For the text-containing cell, return its midpoint in (X, Y) coordinate format. 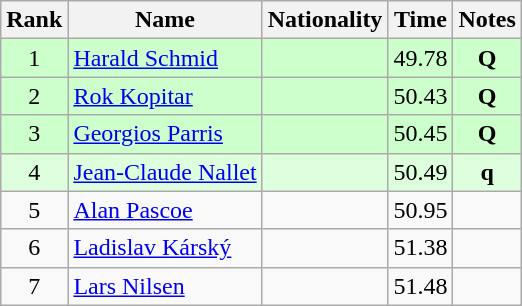
Name (165, 20)
Rok Kopitar (165, 96)
51.48 (420, 286)
3 (34, 134)
50.43 (420, 96)
51.38 (420, 248)
Ladislav Kárský (165, 248)
50.95 (420, 210)
Time (420, 20)
7 (34, 286)
Rank (34, 20)
Notes (487, 20)
6 (34, 248)
Harald Schmid (165, 58)
2 (34, 96)
50.45 (420, 134)
Jean-Claude Nallet (165, 172)
Lars Nilsen (165, 286)
Georgios Parris (165, 134)
q (487, 172)
5 (34, 210)
49.78 (420, 58)
1 (34, 58)
Nationality (325, 20)
50.49 (420, 172)
4 (34, 172)
Alan Pascoe (165, 210)
